For the text-containing cell, return its midpoint in [X, Y] coordinate format. 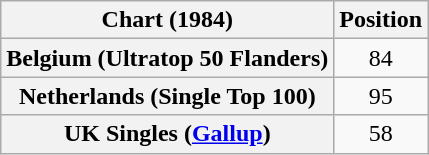
UK Singles (Gallup) [168, 134]
Position [381, 20]
Netherlands (Single Top 100) [168, 96]
Belgium (Ultratop 50 Flanders) [168, 58]
58 [381, 134]
84 [381, 58]
Chart (1984) [168, 20]
95 [381, 96]
